Return (x, y) of the center of cell containing provided text 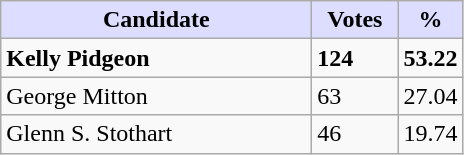
Candidate (156, 20)
Kelly Pidgeon (156, 58)
% (430, 20)
Votes (355, 20)
53.22 (430, 58)
63 (355, 96)
124 (355, 58)
Glenn S. Stothart (156, 134)
19.74 (430, 134)
46 (355, 134)
George Mitton (156, 96)
27.04 (430, 96)
